Locate the cell with the specified text and output its [x, y] center coordinate. 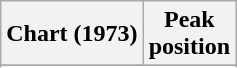
Chart (1973) [72, 34]
Peak position [189, 34]
